For the text-containing cell, return its midpoint in (X, Y) coordinate format. 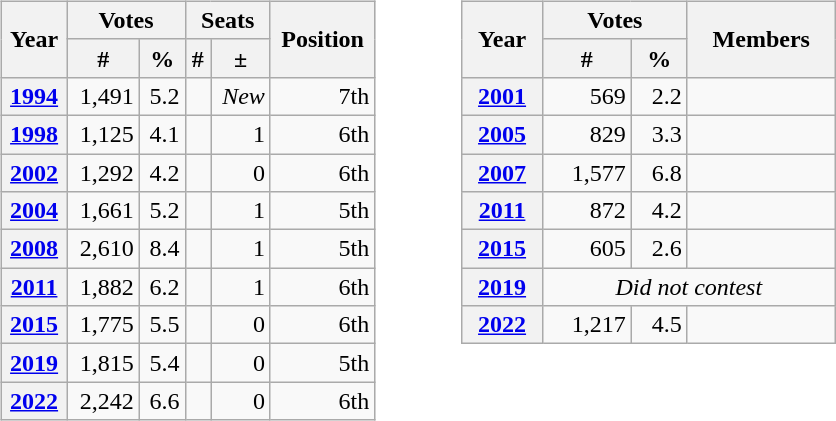
6.6 (162, 401)
1,125 (103, 134)
605 (586, 249)
1,292 (103, 173)
2.2 (659, 96)
1994 (34, 96)
1,661 (103, 211)
2.6 (659, 249)
New (241, 96)
2004 (34, 211)
2,610 (103, 249)
7th (322, 96)
2005 (502, 134)
Position (322, 39)
2,242 (103, 401)
1,815 (103, 363)
2001 (502, 96)
1,491 (103, 96)
5.5 (162, 325)
1,775 (103, 325)
1998 (34, 134)
Members (761, 39)
6.2 (162, 287)
872 (586, 211)
569 (586, 96)
8.4 (162, 249)
4.1 (162, 134)
4.5 (659, 325)
2002 (34, 173)
5.4 (162, 363)
2008 (34, 249)
1,882 (103, 287)
1,577 (586, 173)
829 (586, 134)
3.3 (659, 134)
Seats (228, 20)
6.8 (659, 173)
Did not contest (688, 287)
2007 (502, 173)
1,217 (586, 325)
± (241, 58)
